Provide the (x, y) coordinate of the cell's center where the given text is located.  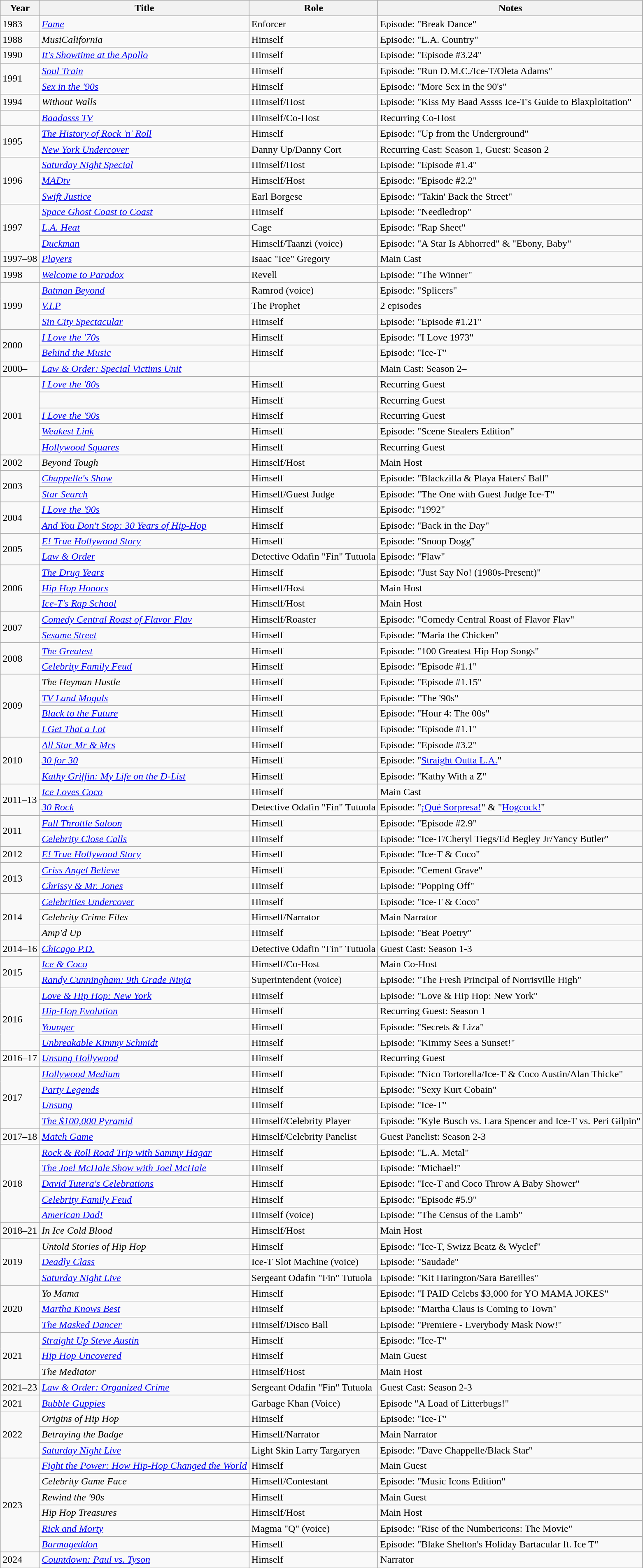
Episode: "Run D.M.C./Ice-T/Oleta Adams" (510, 71)
Sin City Spectacular (144, 322)
Space Ghost Coast to Coast (144, 212)
Celebrity Close Calls (144, 839)
Celebrity Crime Files (144, 917)
Episode: "Love & Hip Hop: New York" (510, 996)
Episode: "Dave Chappelle/Black Star" (510, 1450)
Full Throttle Saloon (144, 823)
2004 (20, 518)
Sex in the '90s (144, 86)
2011–13 (20, 800)
2009 (20, 705)
Countdown: Paul vs. Tyson (144, 1560)
Enforcer (314, 24)
The Masked Dancer (144, 1325)
Straight Up Steve Austin (144, 1340)
Weakest Link (144, 431)
30 Rock (144, 807)
The History of Rock 'n' Roll (144, 133)
Role (314, 8)
Law & Order: Special Victims Unit (144, 369)
Himself/Taanzi (voice) (314, 243)
30 for 30 (144, 761)
Episode: "Nico Tortorella/Ice-T & Coco Austin/Alan Thicke" (510, 1074)
Episode: "Just Say No! (1980s-Present)" (510, 572)
Rick and Morty (144, 1528)
2018–21 (20, 1231)
2000 (20, 345)
Episode "A Load of Litterbugs!" (510, 1403)
Episode: "Episode #2.2" (510, 180)
Episode: "Snoop Dogg" (510, 541)
Guest Panelist: Season 2-3 (510, 1136)
Episode: "Up from the Underground" (510, 133)
Hip-Hop Evolution (144, 1011)
MusiCalifornia (144, 40)
Ice & Coco (144, 964)
Swift Justice (144, 196)
2013 (20, 878)
Light Skin Larry Targaryen (314, 1450)
2020 (20, 1309)
Main Cast: Season 2– (510, 369)
2005 (20, 549)
Year (20, 8)
TV Land Moguls (144, 698)
1983 (20, 24)
American Dad! (144, 1215)
Baadasss TV (144, 118)
Episode: "Episode #3.2" (510, 745)
Himself (voice) (314, 1215)
1990 (20, 55)
Law & Order: Organized Crime (144, 1387)
Episode: "Episode #1.21" (510, 322)
Players (144, 259)
Episode: "Rap Sheet" (510, 228)
Episode: "The One with Guest Judge Ice-T" (510, 494)
1998 (20, 275)
Match Game (144, 1136)
Chicago P.D. (144, 948)
Himself/Guest Judge (314, 494)
Episode: "Kyle Busch vs. Lara Spencer and Ice-T vs. Peri Gilpin" (510, 1121)
Episode: "Comedy Central Roast of Flavor Flav" (510, 619)
Sesame Street (144, 635)
Episode: "Episode #5.9" (510, 1199)
Recurring Cast: Season 1, Guest: Season 2 (510, 149)
2016 (20, 1019)
Hollywood Squares (144, 447)
The Heyman Hustle (144, 682)
2008 (20, 658)
2001 (20, 415)
Origins of Hip Hop (144, 1419)
Celebrities Undercover (144, 901)
Garbage Khan (Voice) (314, 1403)
Episode: "Kiss My Baad Assss Ice-T's Guide to Blaxploitation" (510, 102)
Main Co-Host (510, 964)
2022 (20, 1434)
Episode: "Episode #2.9" (510, 823)
Episode: "More Sex in the 90's" (510, 86)
Episode: "¡Qué Sorpresa!" & "Hogcock!" (510, 807)
I Love the '80s (144, 384)
Episode: "L.A. Metal" (510, 1152)
Bubble Guppies (144, 1403)
2000– (20, 369)
Episode: "The Census of the Lamb" (510, 1215)
2017 (20, 1097)
Episode: "Kit Harington/Sara Bareilles" (510, 1278)
Episode: "Hour 4: The 00s" (510, 714)
2018 (20, 1183)
Episode: "Secrets & Liza" (510, 1027)
Recurring Guest: Season 1 (510, 1011)
Chappelle's Show (144, 478)
1995 (20, 141)
Black to the Future (144, 714)
Deadly Class (144, 1262)
Episode: "100 Greatest Hip Hop Songs" (510, 651)
I Love the '70s (144, 337)
1996 (20, 180)
2006 (20, 588)
V.I.P (144, 306)
Criss Angel Believe (144, 870)
Hip Hop Treasures (144, 1513)
2012 (20, 854)
The Drug Years (144, 572)
Soul Train (144, 71)
Ice-T Slot Machine (voice) (314, 1262)
Celebrity Game Face (144, 1482)
Episode: "Blackzilla & Playa Haters' Ball" (510, 478)
1991 (20, 79)
Fame (144, 24)
Episode: "Rise of the Numbericons: The Movie" (510, 1528)
Amp'd Up (144, 933)
Unsung Hollywood (144, 1058)
Martha Knows Best (144, 1309)
Episode: "Straight Outta L.A." (510, 761)
Episode: "Break Dance" (510, 24)
It's Showtime at the Apollo (144, 55)
Hollywood Medium (144, 1074)
2017–18 (20, 1136)
Episode: "The Winner" (510, 275)
Magma "Q" (voice) (314, 1528)
Episode: "Martha Claus is Coming to Town" (510, 1309)
Episode: "The '90s" (510, 698)
1994 (20, 102)
Episode: "Episode #1.4" (510, 165)
Episode: "Premiere - Everybody Mask Now!" (510, 1325)
And You Don't Stop: 30 Years of Hip-Hop (144, 525)
2024 (20, 1560)
Episode: "Kathy With a Z" (510, 776)
1997–98 (20, 259)
Saturday Night Special (144, 165)
Isaac "Ice" Gregory (314, 259)
Duckman (144, 243)
Rock & Roll Road Trip with Sammy Hagar (144, 1152)
2023 (20, 1505)
Episode: "Music Icons Edition" (510, 1482)
2019 (20, 1262)
Superintendent (voice) (314, 980)
Episode: "Episode #3.24" (510, 55)
The Greatest (144, 651)
Episode: "I Love 1973" (510, 337)
L.A. Heat (144, 228)
Batman Beyond (144, 290)
Barmageddon (144, 1544)
Himself/Contestant (314, 1482)
Guest Cast: Season 2-3 (510, 1387)
Yo Mama (144, 1293)
Law & Order (144, 557)
Title (144, 8)
Danny Up/Danny Cort (314, 149)
MADtv (144, 180)
David Tutera's Celebrations (144, 1183)
Unsung (144, 1105)
2007 (20, 627)
2021–23 (20, 1387)
Episode: "Flaw" (510, 557)
Himself/Celebrity Panelist (314, 1136)
2 episodes (510, 306)
Episode: "Blake Shelton's Holiday Bartacular ft. Ice T" (510, 1544)
Himself/Roaster (314, 619)
Hip Hop Honors (144, 588)
Ice-T's Rap School (144, 604)
Episode: "Cement Grave" (510, 870)
Episode: "Needledrop" (510, 212)
Recurring Co-Host (510, 118)
The Joel McHale Show with Joel McHale (144, 1168)
In Ice Cold Blood (144, 1231)
Welcome to Paradox (144, 275)
I Get That a Lot (144, 729)
Episode: "I PAID Celebs $3,000 for YO MAMA JOKES" (510, 1293)
2014–16 (20, 948)
Episode: "L.A. Country" (510, 40)
Episode: "Takin' Back the Street" (510, 196)
Fight the Power: How Hip-Hop Changed the World (144, 1466)
Star Search (144, 494)
Earl Borgese (314, 196)
Hip Hop Uncovered (144, 1356)
1997 (20, 228)
Episode: "The Fresh Principal of Norrisville High" (510, 980)
Kathy Griffin: My Life on the D-List (144, 776)
Guest Cast: Season 1-3 (510, 948)
Without Walls (144, 102)
Notes (510, 8)
2003 (20, 486)
Episode: "1992" (510, 510)
Episode: "Beat Poetry" (510, 933)
Love & Hip Hop: New York (144, 996)
The Prophet (314, 306)
The $100,000 Pyramid (144, 1121)
Episode: "Sexy Kurt Cobain" (510, 1090)
Narrator (510, 1560)
Episode: "Saudade" (510, 1262)
2014 (20, 917)
New York Undercover (144, 149)
Unbreakable Kimmy Schmidt (144, 1043)
Chrissy & Mr. Jones (144, 886)
Episode: "Scene Stealers Edition" (510, 431)
Betraying the Badge (144, 1434)
Episode: "Maria the Chicken" (510, 635)
Untold Stories of Hip Hop (144, 1246)
Younger (144, 1027)
All Star Mr & Mrs (144, 745)
1988 (20, 40)
Himself/Disco Ball (314, 1325)
Episode: "Ice-T, Swizz Beatz & Wyclef" (510, 1246)
Comedy Central Roast of Flavor Flav (144, 619)
Beyond Tough (144, 463)
Episode: "A Star Is Abhorred" & "Ebony, Baby" (510, 243)
1999 (20, 306)
Episode: "Michael!" (510, 1168)
Episode: "Popping Off" (510, 886)
The Mediator (144, 1372)
Episode: "Ice-T/Cheryl Tiegs/Ed Begley Jr/Yancy Butler" (510, 839)
Party Legends (144, 1090)
Behind the Music (144, 353)
Rewind the '90s (144, 1497)
Cage (314, 228)
Episode: "Ice-T and Coco Throw A Baby Shower" (510, 1183)
Ice Loves Coco (144, 792)
Ramrod (voice) (314, 290)
2016–17 (20, 1058)
Revell (314, 275)
Episode: "Kimmy Sees a Sunset!" (510, 1043)
Randy Cunningham: 9th Grade Ninja (144, 980)
2010 (20, 761)
2011 (20, 831)
Episode: "Splicers" (510, 290)
2002 (20, 463)
Episode: "Episode #1.15" (510, 682)
Episode: "Back in the Day" (510, 525)
2015 (20, 972)
Himself/Celebrity Player (314, 1121)
